Return [X, Y] of the center of cell containing provided text 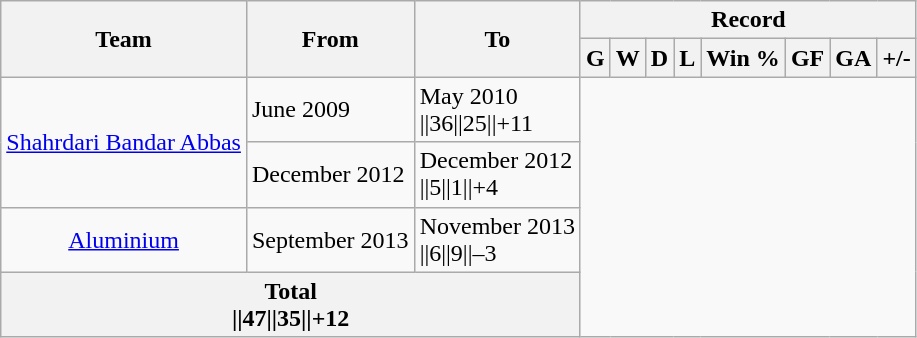
Aluminium [124, 240]
L [688, 58]
Shahrdari Bandar Abbas [124, 142]
Team [124, 39]
W [628, 58]
December 2012||5||1||+4 [497, 174]
G [595, 58]
December 2012 [330, 174]
Total||47||35||+12 [291, 304]
Win % [744, 58]
+/- [896, 58]
November 2013||6||9||–3 [497, 240]
GA [854, 58]
September 2013 [330, 240]
GF [807, 58]
From [330, 39]
To [497, 39]
May 2010||36||25||+11 [497, 110]
Record [748, 20]
June 2009 [330, 110]
D [659, 58]
